For the text-containing cell, return its midpoint in (X, Y) coordinate format. 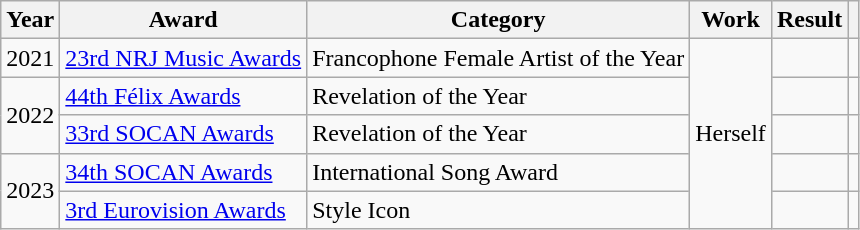
International Song Award (498, 172)
34th SOCAN Awards (184, 172)
2021 (30, 58)
Herself (731, 134)
Style Icon (498, 210)
Award (184, 20)
2022 (30, 115)
Year (30, 20)
23rd NRJ Music Awards (184, 58)
3rd Eurovision Awards (184, 210)
Francophone Female Artist of the Year (498, 58)
33rd SOCAN Awards (184, 134)
2023 (30, 191)
Category (498, 20)
44th Félix Awards (184, 96)
Work (731, 20)
Result (809, 20)
